From the cell containing the given text, extract its center point as [X, Y] coordinate. 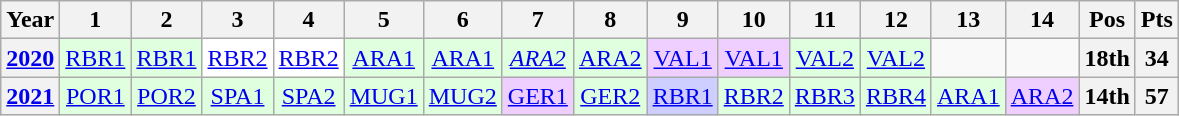
13 [968, 20]
57 [1156, 96]
POR1 [96, 96]
SPA2 [308, 96]
MUG1 [384, 96]
Pos [1107, 20]
18th [1107, 58]
SPA1 [238, 96]
2020 [30, 58]
34 [1156, 58]
GER1 [538, 96]
2021 [30, 96]
RBR4 [896, 96]
7 [538, 20]
5 [384, 20]
9 [682, 20]
Pts [1156, 20]
10 [754, 20]
Year [30, 20]
4 [308, 20]
GER2 [610, 96]
8 [610, 20]
12 [896, 20]
14th [1107, 96]
11 [824, 20]
POR2 [166, 96]
6 [462, 20]
1 [96, 20]
MUG2 [462, 96]
14 [1042, 20]
RBR3 [824, 96]
3 [238, 20]
2 [166, 20]
